For the text-containing cell, return its midpoint in (X, Y) coordinate format. 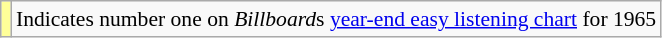
Indicates number one on Billboards year-end easy listening chart for 1965 (336, 19)
